Provide the [x, y] coordinate of the cell's center where the given text is located.  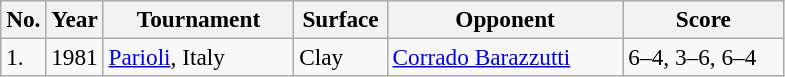
Corrado Barazzutti [505, 57]
Parioli, Italy [198, 57]
Opponent [505, 19]
1981 [74, 57]
1. [24, 57]
Year [74, 19]
6–4, 3–6, 6–4 [704, 57]
No. [24, 19]
Clay [340, 57]
Tournament [198, 19]
Surface [340, 19]
Score [704, 19]
